Return (X, Y) of the center of cell containing provided text 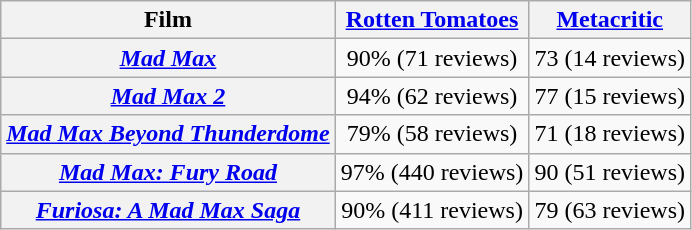
97% (440 reviews) (432, 172)
Metacritic (610, 20)
73 (14 reviews) (610, 58)
Mad Max (168, 58)
Furiosa: A Mad Max Saga (168, 210)
90% (411 reviews) (432, 210)
90 (51 reviews) (610, 172)
79% (58 reviews) (432, 134)
79 (63 reviews) (610, 210)
Mad Max 2 (168, 96)
77 (15 reviews) (610, 96)
Rotten Tomatoes (432, 20)
90% (71 reviews) (432, 58)
Mad Max: Fury Road (168, 172)
71 (18 reviews) (610, 134)
94% (62 reviews) (432, 96)
Film (168, 20)
Mad Max Beyond Thunderdome (168, 134)
